Pinpoint the cell where the given text exists, returning its (x, y) midpoint coordinate. 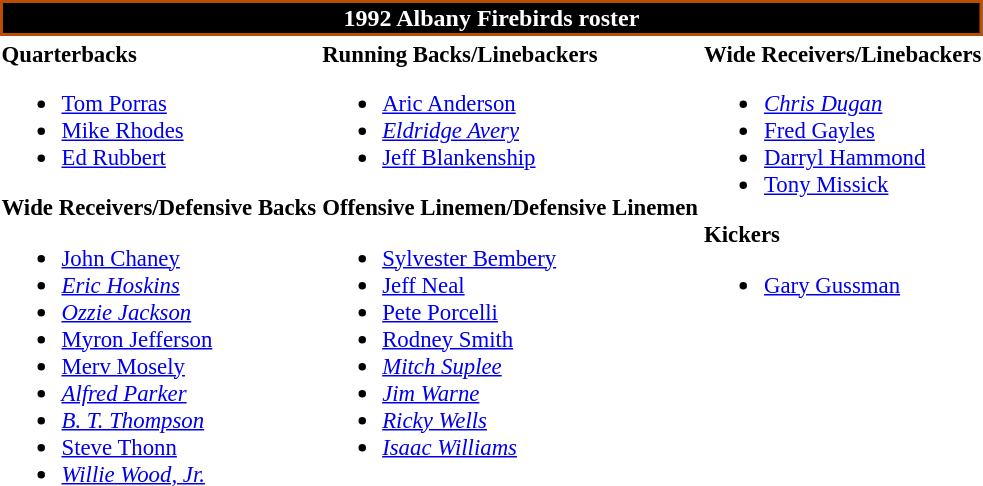
1992 Albany Firebirds roster (492, 18)
